Scan for the cell matching the given text and deliver its [x, y] coordinate at center. 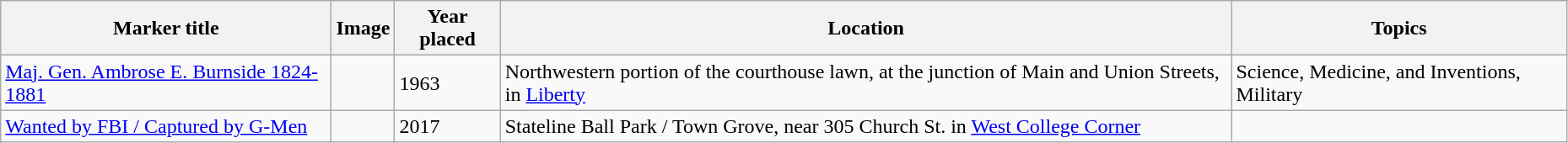
Maj. Gen. Ambrose E. Burnside 1824-1881 [166, 82]
Marker title [166, 29]
2017 [447, 126]
Northwestern portion of the courthouse lawn, at the junction of Main and Union Streets, in Liberty [865, 82]
Year placed [447, 29]
Stateline Ball Park / Town Grove, near 305 Church St. in West College Corner [865, 126]
Topics [1398, 29]
Image [363, 29]
Science, Medicine, and Inventions, Military [1398, 82]
Location [865, 29]
Wanted by FBI / Captured by G-Men [166, 126]
1963 [447, 82]
